Return the [X, Y] coordinate for the center point of the cell that contains the specified text.  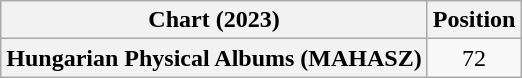
Hungarian Physical Albums (MAHASZ) [214, 58]
Chart (2023) [214, 20]
72 [474, 58]
Position [474, 20]
